Detect which cell encompasses the target text, then output its (x, y) center coordinate. 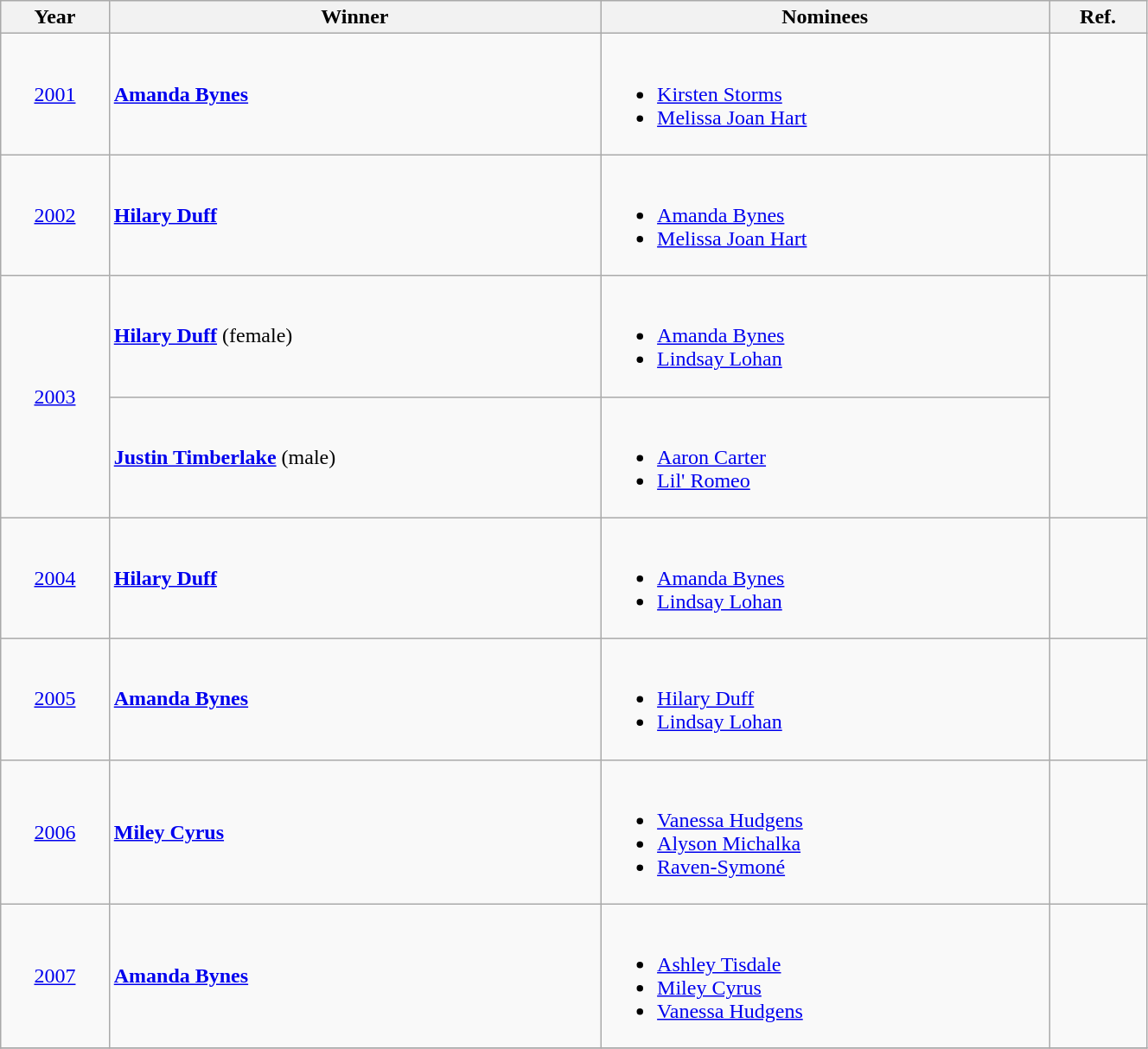
2003 (55, 397)
Amanda BynesMelissa Joan Hart (825, 215)
2002 (55, 215)
2001 (55, 94)
Ref. (1098, 17)
2005 (55, 699)
Hilary Duff (female) (354, 336)
Miley Cyrus (354, 831)
2007 (55, 976)
2006 (55, 831)
Nominees (825, 17)
Vanessa HudgensAlyson MichalkaRaven-Symoné (825, 831)
Aaron CarterLil' Romeo (825, 457)
Year (55, 17)
Ashley TisdaleMiley CyrusVanessa Hudgens (825, 976)
Winner (354, 17)
Kirsten StormsMelissa Joan Hart (825, 94)
2004 (55, 578)
Justin Timberlake (male) (354, 457)
Hilary DuffLindsay Lohan (825, 699)
